Output the [x, y] coordinate of the center of the cell containing the given text.  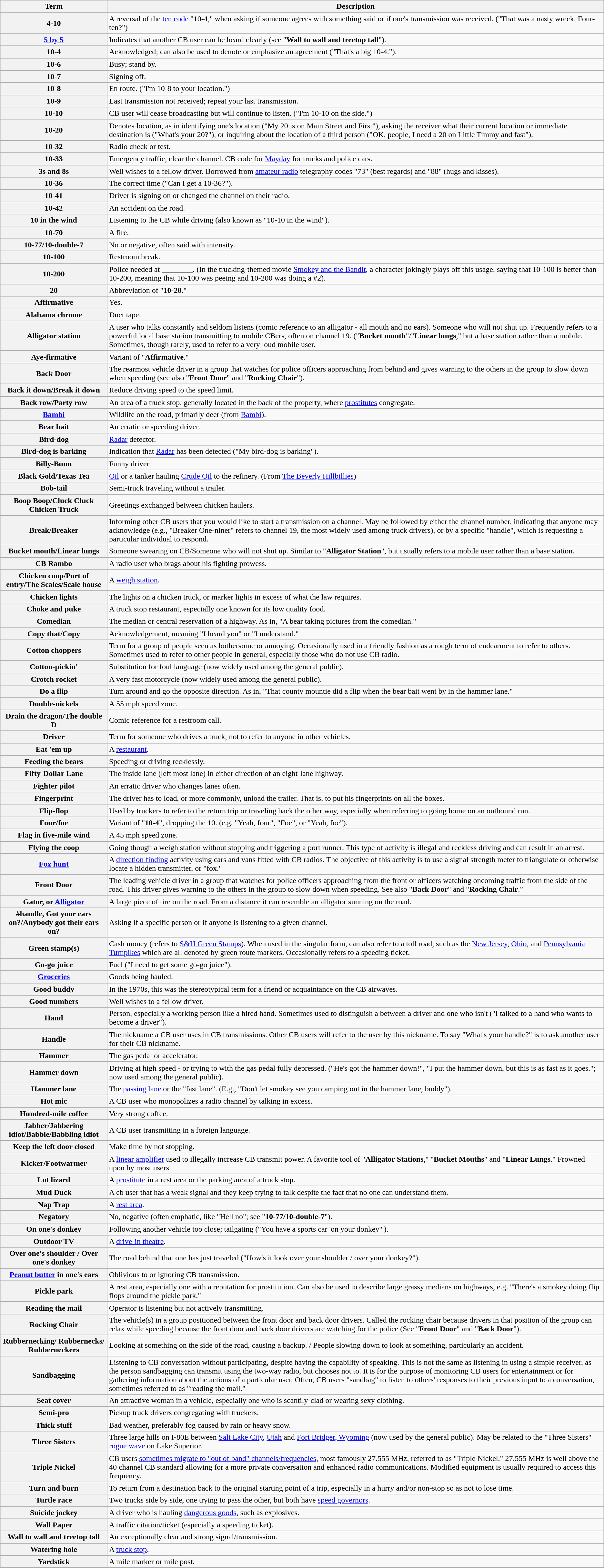
A fire. [356, 233]
Indicates that another CB user can be heard clearly (see "Wall to wall and treetop tall"). [356, 40]
A CB user transmitting in a foreign language. [356, 1130]
Choke and puke [54, 609]
Cotton-pickin' [54, 667]
Bird-dog is barking [54, 452]
Back it down/Break it down [54, 390]
A mile marker or mile post. [356, 1562]
10-32 [54, 146]
Radar detector. [356, 439]
An erratic or speeding driver. [356, 427]
Eat 'em up [54, 749]
Following another vehicle too close; tailgating ("You have a sports car 'on your donkey'"). [356, 1229]
10-8 [54, 89]
Jabber/Jabbering idiot/Babble/Babbling idiot [54, 1130]
Double-nickels [54, 704]
Keep the left door closed [54, 1147]
Wall Paper [54, 1525]
Radio check or test. [356, 146]
Green stamp(s) [54, 948]
Four/foe [54, 823]
Well wishes to a fellow driver. [356, 1001]
A restaurant. [356, 749]
Bucket mouth/Linear lungs [54, 551]
Flip-flop [54, 810]
Comedian [54, 621]
Semi-truck traveling without a trailer. [356, 488]
Hand [54, 1018]
Triple Nickel [54, 1467]
Gator, or Alligator [54, 902]
3s and 8s [54, 171]
A CB user who monopolizes a radio channel by talking in excess. [356, 1101]
Emergency traffic, clear the channel. CB code for Mayday for trucks and police cars. [356, 159]
Term [54, 6]
Looking at something on the side of the road, causing a backup. / People slowing down to look at something, particularly an accident. [356, 1345]
Copy that/Copy [54, 634]
10-7 [54, 76]
Back Door [54, 373]
Boop Boop/Cluck Cluck Chicken Truck [54, 505]
Watering hole [54, 1549]
Make time by not stopping. [356, 1147]
The gas pedal or accelerator. [356, 1056]
Fuel ("I need to get some go-go juice"). [356, 965]
Billy-Bunn [54, 464]
Goods being hauled. [356, 977]
Restroom break. [356, 257]
Over one's shoulder / Over one's donkey [54, 1258]
A 55 mph speed zone. [356, 704]
Driver [54, 737]
Pickup truck drivers congregating with truckers. [356, 1413]
A very fast motorcycle (now widely used among the general public). [356, 679]
Break/Breaker [54, 530]
Flying the coop [54, 847]
Feeding the bears [54, 761]
Peanut butter in one's ears [54, 1275]
10-9 [54, 101]
Alligator station [54, 336]
10-41 [54, 196]
10-6 [54, 64]
En route. ("I'm 10-8 to your location.") [356, 89]
On one's donkey [54, 1229]
The correct time ("Can I get a 10-36?"). [356, 184]
Greetings exchanged between chicken haulers. [356, 505]
Nap Trap [54, 1205]
A rest area. [356, 1205]
Someone swearing on CB/Someone who will not shut up. Similar to "Alligator Station", but usually refers to a mobile user rather than a base station. [356, 551]
10-4 [54, 52]
Used by truckers to refer to the return trip or traveling back the other way, especially when referring to going home on an outbound run. [356, 810]
Bird-dog [54, 439]
Turtle race [54, 1500]
Semi-pro [54, 1413]
Good buddy [54, 989]
Go-go juice [54, 965]
Black Gold/Texas Tea [54, 476]
Sandbagging [54, 1375]
Front Door [54, 885]
An accident on the road. [356, 208]
A drive-in theatre. [356, 1241]
A cb user that has a weak signal and they keep trying to talk despite the fact that no one can understand them. [356, 1192]
Outdoor TV [54, 1241]
The road behind that one has just traveled ("How's it look over your shoulder / over your donkey?"). [356, 1258]
Asking if a specific person or if anyone is listening to a given channel. [356, 923]
An exceptionally clear and strong signal/transmission. [356, 1537]
The driver has to load, or more commonly, unload the trailer. That is, to put his fingerprints on all the boxes. [356, 798]
10-36 [54, 184]
Substitution for foul language (now widely used among the general public). [356, 667]
Wildlife on the road, primarily deer (from Bambi). [356, 415]
A truck stop restaurant, especially one known for its low quality food. [356, 609]
Affirmative [54, 303]
Hammer [54, 1056]
The passing lane or the "fast lane". (E.g., "Don't let smokey see you camping out in the hammer lane, buddy"). [356, 1089]
Variant of "Affirmative." [356, 357]
Two trucks side by side, one trying to pass the other, but both have speed governors. [356, 1500]
Fingerprint [54, 798]
Bear bait [54, 427]
Comic reference for a restroom call. [356, 720]
Term for someone who drives a truck, not to refer to anyone in other vehicles. [356, 737]
Hammer lane [54, 1089]
No or negative, often said with intensity. [356, 245]
Crotch rocket [54, 679]
Hot mic [54, 1101]
Variant of "10-4", dropping the 10. (e.g. "Yeah, four", "Foe", or "Yeah, foe"). [356, 823]
Mud Duck [54, 1192]
Drain the dragon/The double D [54, 720]
Thick stuff [54, 1425]
A prostitute in a rest area or the parking area of a truck stop. [356, 1180]
Suicide jockey [54, 1513]
Bad weather, preferably fog caused by rain or heavy snow. [356, 1425]
The inside lane (left most lane) in either direction of an eight-lane highway. [356, 774]
Driver is signing on or changed the channel on their radio. [356, 196]
Description [356, 6]
Hundred-mile coffee [54, 1114]
Aye-firmative [54, 357]
Listening to the CB while driving (also known as "10-10 in the wind"). [356, 220]
Fox hunt [54, 864]
The lights on a chicken truck, or marker lights in excess of what the law requires. [356, 597]
A large piece of tire on the road. From a distance it can resemble an alligator sunning on the road. [356, 902]
CB user will cease broadcasting but will continue to listen. ("I'm 10-10 on the side.") [356, 113]
Oil or a tanker hauling Crude Oil to the refinery. (From The Beverly Hillbillies) [356, 476]
Do a flip [54, 691]
CB Rambo [54, 563]
Speeding or driving recklessly. [356, 761]
#handle, Got your ears on?/Anybody got their ears on? [54, 923]
An erratic driver who changes lanes often. [356, 786]
Well wishes to a fellow driver. Borrowed from amateur radio telegraphy codes "73" (best regards) and "88" (hugs and kisses). [356, 171]
Busy; stand by. [356, 64]
Turn around and go the opposite direction. As in, "That county mountie did a flip when the bear bait went by in the hammer lane." [356, 691]
A 45 mph speed zone. [356, 835]
Seat cover [54, 1401]
Reading the mail [54, 1308]
10-70 [54, 233]
To return from a destination back to the original starting point of a trip, especially in a hurry and/or non-stop so as not to lose time. [356, 1488]
Turn and burn [54, 1488]
Lot lizard [54, 1180]
Duct tape. [356, 315]
Fifty-Dollar Lane [54, 774]
10-77/10-double-7 [54, 245]
Three Sisters [54, 1442]
4-10 [54, 23]
Last transmission not received; repeat your last transmission. [356, 101]
Signing off. [356, 76]
10-33 [54, 159]
In the 1970s, this was the stereotypical term for a friend or acquaintance on the CB airwaves. [356, 989]
The median or central reservation of a highway. As in, "A bear taking pictures from the comedian." [356, 621]
Alabama chrome [54, 315]
Acknowledgement, meaning "I heard you" or "I understand." [356, 634]
Very strong coffee. [356, 1114]
Acknowledged; can also be used to denote or emphasize an agreement ("That's a big 10-4."). [356, 52]
Indication that Radar has been detected ("My bird-dog is barking"). [356, 452]
10-10 [54, 113]
Groceries [54, 977]
Kicker/Footwarmer [54, 1164]
Pickle park [54, 1291]
Negatory [54, 1217]
Funny driver [356, 464]
Oblivious to or ignoring CB transmission. [356, 1275]
Wall to wall and treetop tall [54, 1537]
Flag in five-mile wind [54, 835]
Fighter pilot [54, 786]
10-100 [54, 257]
Cotton choppers [54, 650]
Bambi [54, 415]
Reduce driving speed to the speed limit. [356, 390]
10-200 [54, 273]
Back row/Party row [54, 402]
Operator is listening but not actively transmitting. [356, 1308]
20 [54, 290]
A traffic citation/ticket (especially a speeding ticket). [356, 1525]
Yes. [356, 303]
Yardstick [54, 1562]
A truck stop. [356, 1549]
5 by 5 [54, 40]
Abbreviation of "10-20." [356, 290]
10 in the wind [54, 220]
Chicken lights [54, 597]
A driver who is hauling dangerous goods, such as explosives. [356, 1513]
A weigh station. [356, 580]
Rocking Chair [54, 1324]
No, negative (often emphatic, like "Hell no"; see "10-77/10-double-7"). [356, 1217]
Good numbers [54, 1001]
10-20 [54, 130]
10-42 [54, 208]
Bob-tail [54, 488]
Handle [54, 1039]
Hammer down [54, 1072]
A radio user who brags about his fighting prowess. [356, 563]
An attractive woman in a vehicle, especially one who is scantily-clad or wearing sexy clothing. [356, 1401]
Chicken coop/Port of entry/The Scales/Scale house [54, 580]
Rubbernecking/ Rubbernecks/ Rubberneckers [54, 1345]
An area of a truck stop, generally located in the back of the property, where prostitutes congregate. [356, 402]
